Find where the given text appears and provide that cell's center as [x, y] coordinate. 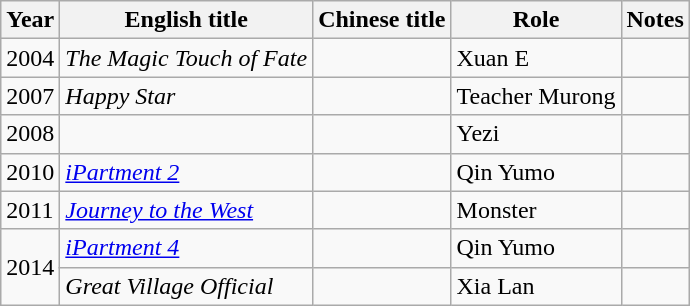
Xia Lan [536, 286]
Xuan E [536, 58]
Happy Star [186, 96]
The Magic Touch of Fate [186, 58]
Notes [655, 20]
2007 [30, 96]
Chinese title [382, 20]
iPartment 2 [186, 172]
Teacher Murong [536, 96]
2011 [30, 210]
2008 [30, 134]
Role [536, 20]
Year [30, 20]
2014 [30, 267]
Monster [536, 210]
English title [186, 20]
2004 [30, 58]
iPartment 4 [186, 248]
Great Village Official [186, 286]
2010 [30, 172]
Yezi [536, 134]
Journey to the West [186, 210]
